Scan for the cell matching the given text and deliver its (X, Y) coordinate at center. 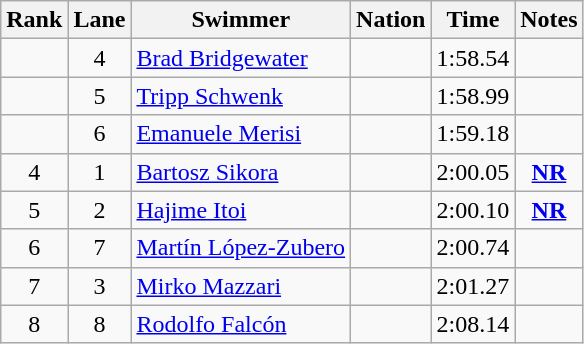
Rodolfo Falcón (241, 324)
Rank (34, 20)
Nation (391, 20)
2:00.10 (473, 210)
2:01.27 (473, 286)
Time (473, 20)
Hajime Itoi (241, 210)
1 (100, 172)
Tripp Schwenk (241, 96)
Mirko Mazzari (241, 286)
Lane (100, 20)
1:58.99 (473, 96)
Bartosz Sikora (241, 172)
2:00.74 (473, 248)
2:00.05 (473, 172)
2:08.14 (473, 324)
Emanuele Merisi (241, 134)
Brad Bridgewater (241, 58)
Martín López-Zubero (241, 248)
1:58.54 (473, 58)
2 (100, 210)
Notes (549, 20)
3 (100, 286)
Swimmer (241, 20)
1:59.18 (473, 134)
